Locate the cell with the specified text and output its [X, Y] center coordinate. 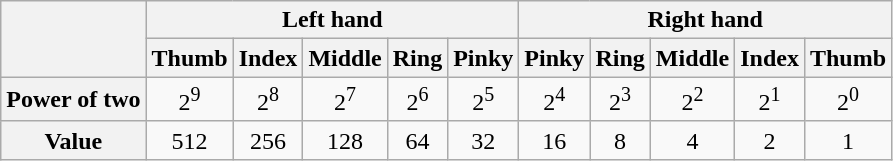
29 [190, 100]
Value [74, 140]
16 [554, 140]
22 [692, 100]
4 [692, 140]
64 [417, 140]
28 [268, 100]
Left hand [332, 20]
2 [770, 140]
Power of two [74, 100]
1 [848, 140]
128 [345, 140]
23 [620, 100]
25 [484, 100]
256 [268, 140]
8 [620, 140]
32 [484, 140]
512 [190, 140]
Right hand [706, 20]
21 [770, 100]
24 [554, 100]
27 [345, 100]
26 [417, 100]
20 [848, 100]
